From the cell containing the given text, extract its center point as [X, Y] coordinate. 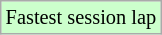
Fastest session lap [81, 17]
